Locate the cell with the specified text and output its [x, y] center coordinate. 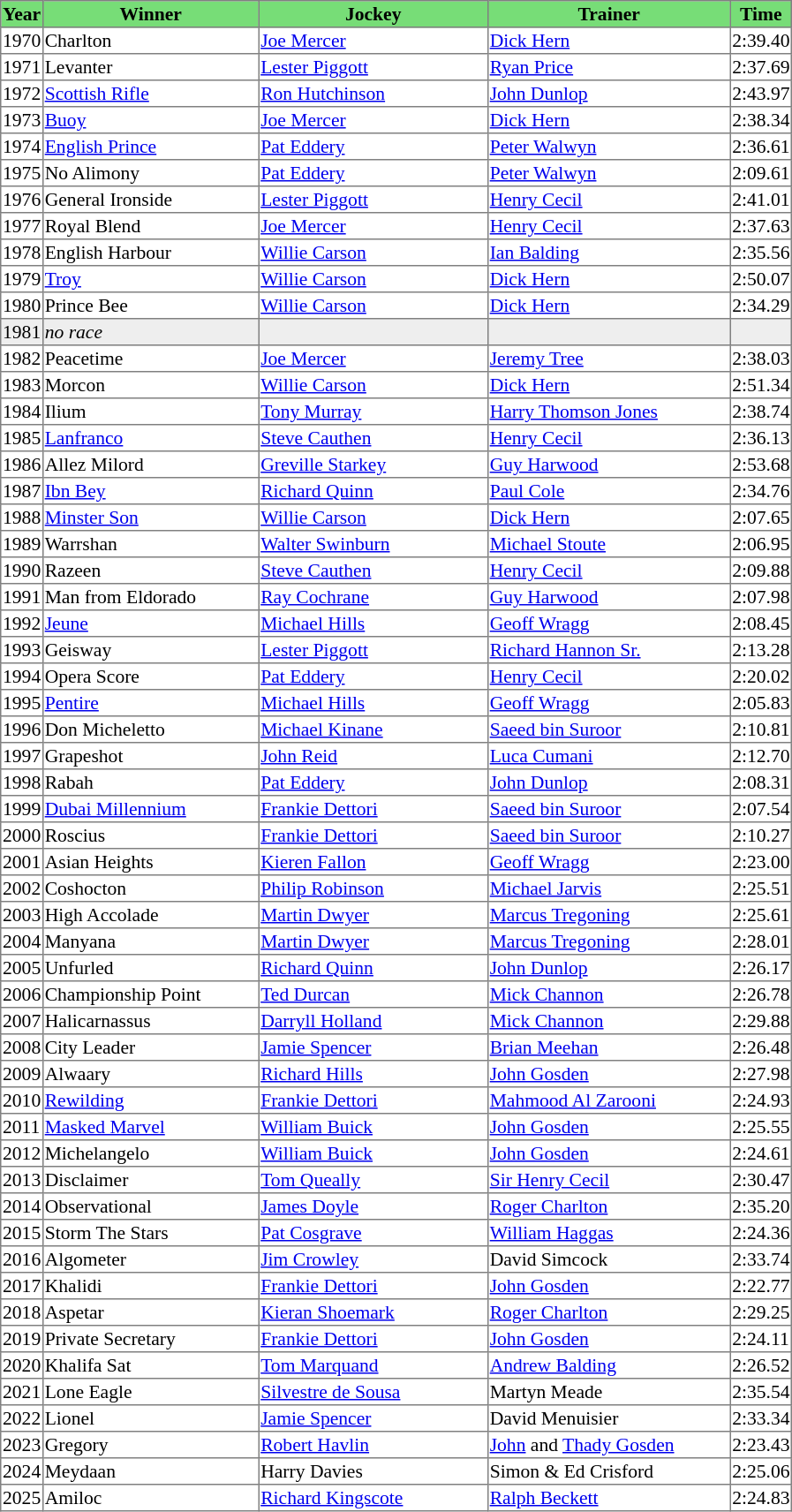
2:24.36 [761, 1233]
1971 [22, 67]
Tom Queally [373, 1180]
2:38.34 [761, 120]
William Haggas [608, 1233]
2:09.61 [761, 173]
Khalifa Sat [150, 1365]
Roscius [150, 835]
Observational [150, 1206]
Winner [150, 14]
Meydaan [150, 1471]
Mahmood Al Zarooni [608, 1100]
1980 [22, 306]
1975 [22, 173]
2:09.88 [761, 571]
1977 [22, 226]
2019 [22, 1339]
1986 [22, 465]
Jim Crowley [373, 1259]
Jeremy Tree [608, 359]
1993 [22, 650]
Don Micheletto [150, 730]
2:50.07 [761, 279]
2:35.54 [761, 1392]
2:41.01 [761, 200]
2:24.61 [761, 1153]
Richard Hannon Sr. [608, 650]
2:36.13 [761, 438]
James Doyle [373, 1206]
Pat Cosgrave [373, 1233]
Alwaary [150, 1074]
Ron Hutchinson [373, 94]
High Accolade [150, 915]
2:53.68 [761, 465]
2:43.97 [761, 94]
2:25.51 [761, 888]
Disclaimer [150, 1180]
Royal Blend [150, 226]
Morcon [150, 385]
2023 [22, 1445]
2:24.93 [761, 1100]
2:35.56 [761, 253]
1973 [22, 120]
Kieren Fallon [373, 862]
2:24.83 [761, 1498]
Ralph Beckett [608, 1498]
2:34.76 [761, 491]
City Leader [150, 1047]
Trainer [608, 14]
2:38.03 [761, 359]
2004 [22, 941]
Championship Point [150, 994]
2020 [22, 1365]
Kieran Shoemark [373, 1312]
2:13.28 [761, 650]
Year [22, 14]
2:07.65 [761, 518]
Darryll Holland [373, 1021]
Troy [150, 279]
1979 [22, 279]
Minster Son [150, 518]
Jockey [373, 14]
Coshocton [150, 888]
Michael Kinane [373, 730]
Sir Henry Cecil [608, 1180]
Manyana [150, 941]
2011 [22, 1127]
Ibn Bey [150, 491]
2:10.27 [761, 835]
Time [761, 14]
Scottish Rifle [150, 94]
2:38.74 [761, 412]
2:29.25 [761, 1312]
Michael Stoute [608, 544]
Ray Cochrane [373, 597]
Simon & Ed Crisford [608, 1471]
Harry Davies [373, 1471]
Peacetime [150, 359]
2:23.43 [761, 1445]
Man from Eldorado [150, 597]
2:34.29 [761, 306]
Charlton [150, 41]
Opera Score [150, 677]
Khalidi [150, 1286]
Prince Bee [150, 306]
Buoy [150, 120]
David Menuisier [608, 1418]
Amiloc [150, 1498]
Dubai Millennium [150, 809]
Private Secretary [150, 1339]
Brian Meehan [608, 1047]
2022 [22, 1418]
2009 [22, 1074]
John Reid [373, 756]
2:26.17 [761, 968]
Martyn Meade [608, 1392]
1996 [22, 730]
1994 [22, 677]
Andrew Balding [608, 1365]
Storm The Stars [150, 1233]
Allez Milord [150, 465]
Ian Balding [608, 253]
2:22.77 [761, 1286]
2007 [22, 1021]
1976 [22, 200]
2015 [22, 1233]
2:33.74 [761, 1259]
2006 [22, 994]
2:30.47 [761, 1180]
2:27.98 [761, 1074]
1992 [22, 624]
2:24.11 [761, 1339]
2:36.61 [761, 147]
Algometer [150, 1259]
2016 [22, 1259]
Ryan Price [608, 67]
Tony Murray [373, 412]
Asian Heights [150, 862]
1983 [22, 385]
2:37.69 [761, 67]
Masked Marvel [150, 1127]
2:12.70 [761, 756]
2010 [22, 1100]
2012 [22, 1153]
2:51.34 [761, 385]
2:25.55 [761, 1127]
2024 [22, 1471]
2014 [22, 1206]
Michael Jarvis [608, 888]
1991 [22, 597]
2005 [22, 968]
2:07.98 [761, 597]
1988 [22, 518]
2018 [22, 1312]
2:37.63 [761, 226]
2:28.01 [761, 941]
Ilium [150, 412]
1990 [22, 571]
1997 [22, 756]
2013 [22, 1180]
Robert Havlin [373, 1445]
Lionel [150, 1418]
Tom Marquand [373, 1365]
2:25.06 [761, 1471]
2:06.95 [761, 544]
Greville Starkey [373, 465]
2025 [22, 1498]
Unfurled [150, 968]
1998 [22, 782]
John and Thady Gosden [608, 1445]
English Harbour [150, 253]
Lanfranco [150, 438]
1984 [22, 412]
Rewilding [150, 1100]
2:05.83 [761, 703]
Jeune [150, 624]
Gregory [150, 1445]
Richard Kingscote [373, 1498]
2:23.00 [761, 862]
1974 [22, 147]
David Simcock [608, 1259]
2:25.61 [761, 915]
2:39.40 [761, 41]
2021 [22, 1392]
1989 [22, 544]
English Prince [150, 147]
1972 [22, 94]
1999 [22, 809]
2:26.78 [761, 994]
No Alimony [150, 173]
1995 [22, 703]
1985 [22, 438]
General Ironside [150, 200]
2:07.54 [761, 809]
2:08.45 [761, 624]
Halicarnassus [150, 1021]
2:29.88 [761, 1021]
Luca Cumani [608, 756]
Michelangelo [150, 1153]
2:35.20 [761, 1206]
Ted Durcan [373, 994]
2:33.34 [761, 1418]
2:26.52 [761, 1365]
1981 [22, 332]
Walter Swinburn [373, 544]
2:20.02 [761, 677]
Philip Robinson [373, 888]
1982 [22, 359]
Harry Thomson Jones [608, 412]
2000 [22, 835]
2001 [22, 862]
Aspetar [150, 1312]
Levanter [150, 67]
Rabah [150, 782]
2:10.81 [761, 730]
Silvestre de Sousa [373, 1392]
Paul Cole [608, 491]
Razeen [150, 571]
Grapeshot [150, 756]
Richard Hills [373, 1074]
2:08.31 [761, 782]
1978 [22, 253]
2003 [22, 915]
1970 [22, 41]
Geisway [150, 650]
1987 [22, 491]
2008 [22, 1047]
2002 [22, 888]
Lone Eagle [150, 1392]
no race [150, 332]
Pentire [150, 703]
Warrshan [150, 544]
2:26.48 [761, 1047]
2017 [22, 1286]
